Scan for the cell matching the given text and deliver its [x, y] coordinate at center. 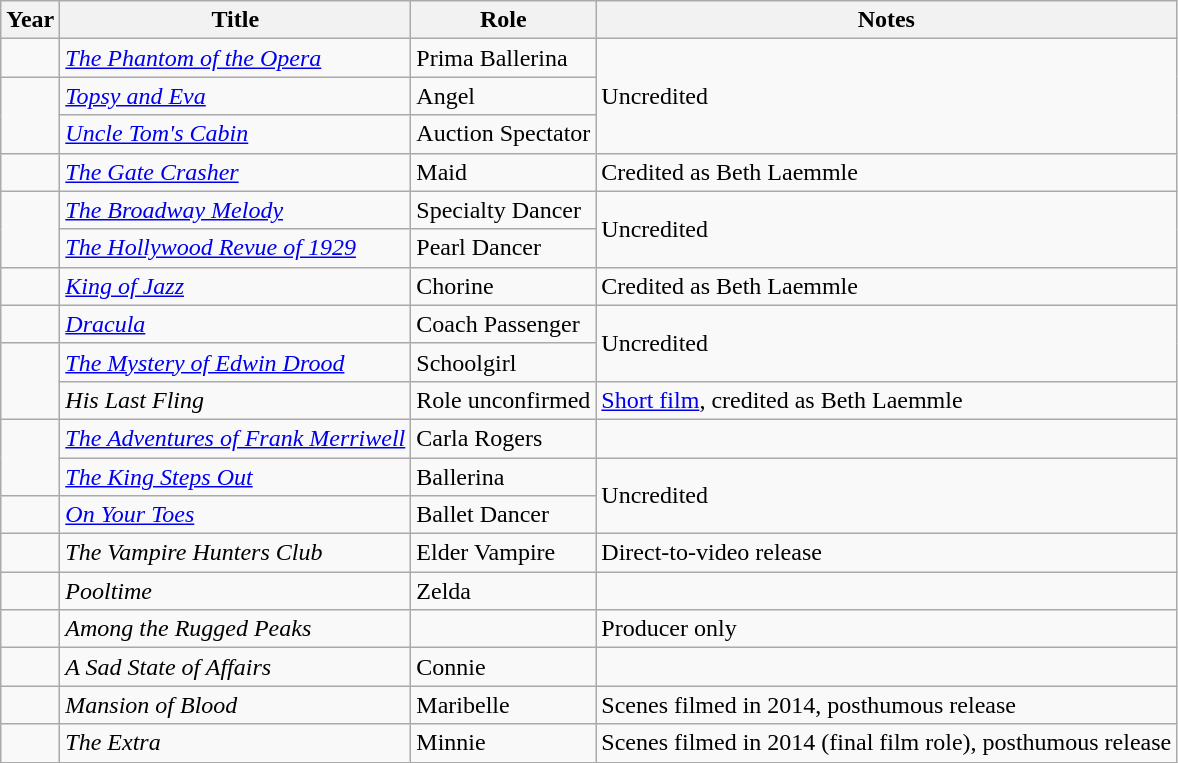
Topsy and Eva [236, 96]
A Sad State of Affairs [236, 667]
Mansion of Blood [236, 705]
Title [236, 20]
Maid [504, 172]
Maribelle [504, 705]
Role [504, 20]
Pearl Dancer [504, 248]
Year [30, 20]
Among the Rugged Peaks [236, 629]
Connie [504, 667]
Scenes filmed in 2014 (final film role), posthumous release [886, 743]
Minnie [504, 743]
Uncle Tom's Cabin [236, 134]
His Last Fling [236, 400]
Schoolgirl [504, 362]
Chorine [504, 286]
The Broadway Melody [236, 210]
Short film, credited as Beth Laemmle [886, 400]
The Extra [236, 743]
Pooltime [236, 591]
The Gate Crasher [236, 172]
Zelda [504, 591]
Notes [886, 20]
The Mystery of Edwin Drood [236, 362]
Role unconfirmed [504, 400]
Producer only [886, 629]
The Vampire Hunters Club [236, 553]
The Hollywood Revue of 1929 [236, 248]
Ballerina [504, 477]
Prima Ballerina [504, 58]
Specialty Dancer [504, 210]
Angel [504, 96]
The King Steps Out [236, 477]
Coach Passenger [504, 324]
Scenes filmed in 2014, posthumous release [886, 705]
King of Jazz [236, 286]
The Phantom of the Opera [236, 58]
Ballet Dancer [504, 515]
Elder Vampire [504, 553]
Auction Spectator [504, 134]
The Adventures of Frank Merriwell [236, 438]
Dracula [236, 324]
Carla Rogers [504, 438]
Direct-to-video release [886, 553]
On Your Toes [236, 515]
